Return the [X, Y] coordinate for the center point of the cell that contains the specified text.  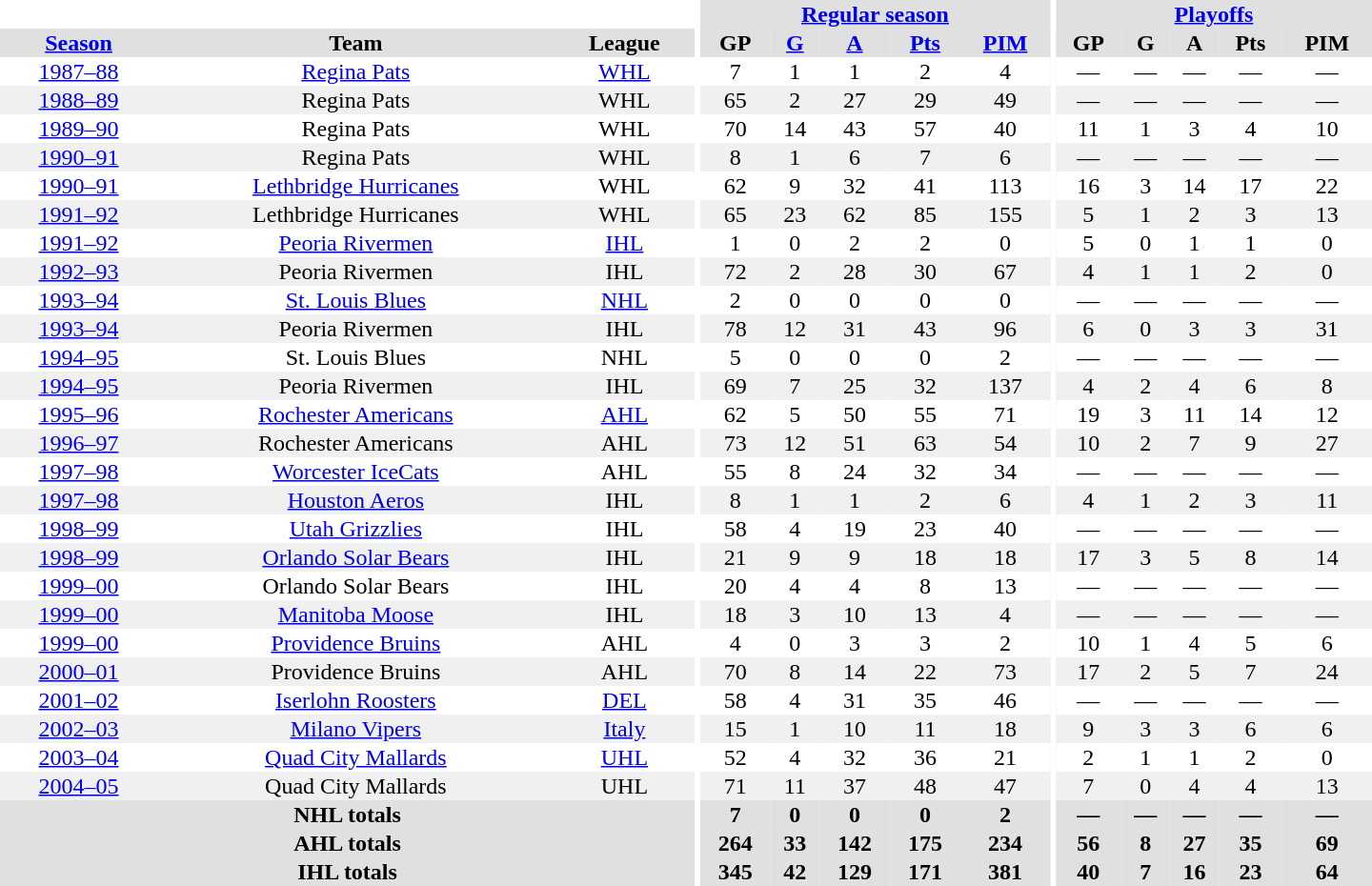
63 [925, 443]
48 [925, 786]
67 [1005, 272]
50 [855, 414]
1995–96 [78, 414]
46 [1005, 700]
52 [736, 757]
29 [925, 100]
129 [855, 872]
Milano Vipers [356, 729]
1988–89 [78, 100]
Houston Aeros [356, 500]
28 [855, 272]
113 [1005, 186]
36 [925, 757]
34 [1005, 472]
Regular season [875, 14]
142 [855, 843]
51 [855, 443]
47 [1005, 786]
League [625, 43]
20 [736, 586]
25 [855, 386]
175 [925, 843]
Iserlohn Roosters [356, 700]
57 [925, 129]
Worcester IceCats [356, 472]
Italy [625, 729]
42 [795, 872]
2003–04 [78, 757]
2004–05 [78, 786]
33 [795, 843]
Utah Grizzlies [356, 529]
137 [1005, 386]
DEL [625, 700]
381 [1005, 872]
96 [1005, 329]
264 [736, 843]
85 [925, 214]
234 [1005, 843]
30 [925, 272]
Playoffs [1214, 14]
IHL totals [347, 872]
56 [1088, 843]
72 [736, 272]
2001–02 [78, 700]
15 [736, 729]
41 [925, 186]
Manitoba Moose [356, 614]
37 [855, 786]
AHL totals [347, 843]
49 [1005, 100]
78 [736, 329]
2002–03 [78, 729]
1987–88 [78, 71]
54 [1005, 443]
Season [78, 43]
1992–93 [78, 272]
345 [736, 872]
Team [356, 43]
171 [925, 872]
1989–90 [78, 129]
64 [1327, 872]
NHL totals [347, 815]
155 [1005, 214]
1996–97 [78, 443]
2000–01 [78, 672]
